Capture the cell that displays the provided text and extract its (X, Y) central coordinate. 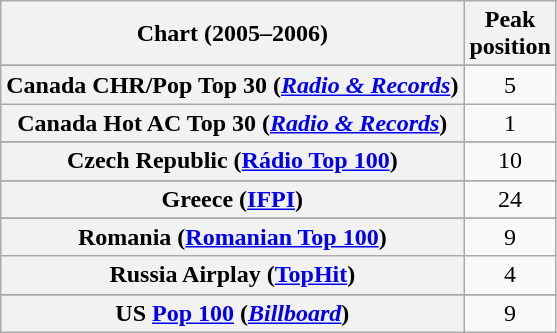
US Pop 100 (Billboard) (232, 313)
Russia Airplay (TopHit) (232, 275)
Chart (2005–2006) (232, 34)
10 (510, 161)
Romania (Romanian Top 100) (232, 237)
24 (510, 199)
4 (510, 275)
Canada CHR/Pop Top 30 (Radio & Records) (232, 85)
Czech Republic (Rádio Top 100) (232, 161)
Peakposition (510, 34)
1 (510, 123)
5 (510, 85)
Canada Hot AC Top 30 (Radio & Records) (232, 123)
Greece (IFPI) (232, 199)
